Pinpoint the cell where the given text exists, returning its (X, Y) midpoint coordinate. 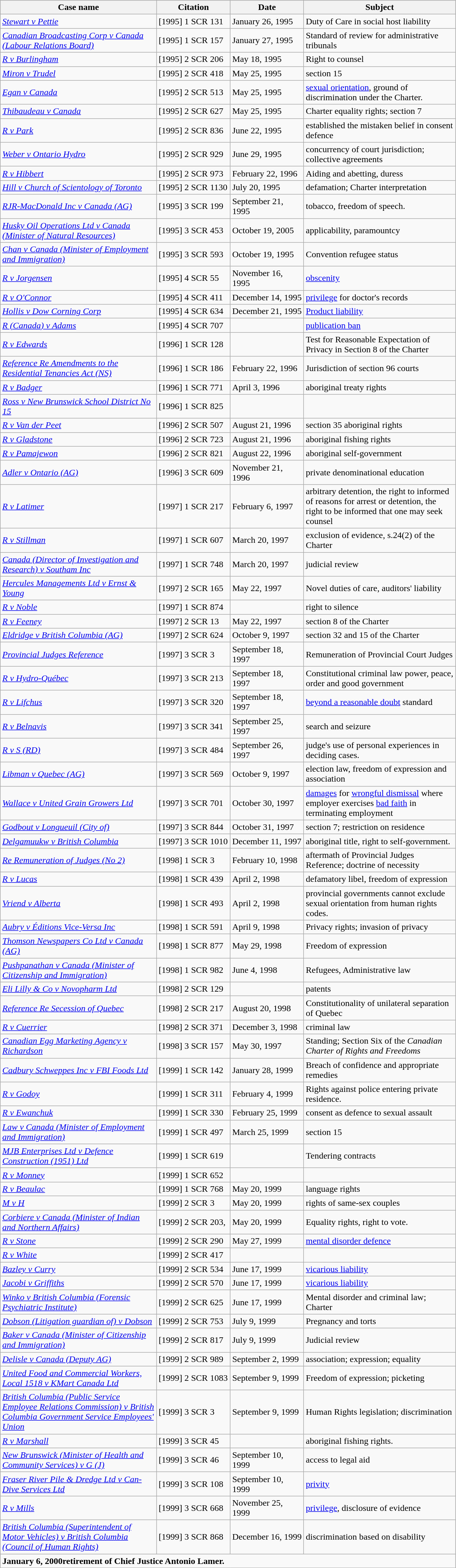
Dobson (Litigation guardian of) v Dobson (78, 1321)
October 19, 1995 (267, 254)
Hercules Managements Ltd v Ernst & Young (78, 588)
[1995] 1 SCR 131 (193, 21)
[1999] 1 SCR 497 (193, 1132)
obscenity (380, 279)
Pregnancy and torts (380, 1321)
R v Noble (78, 607)
beyond a reasonable doubt standard (380, 702)
Hollis v Dow Corning Corp (78, 311)
Human Rights legislation; discrimination (380, 1412)
[1999] 2 SCR 1083 (193, 1378)
November 25, 1999 (267, 1508)
privity (380, 1484)
June 29, 1995 (267, 154)
[1995] 4 SCR 411 (193, 297)
Egan v Canada (78, 92)
[1995] 2 SCR 513 (193, 92)
[1999] 3 SCR 45 (193, 1441)
[1999] 2 SCR 417 (193, 1255)
R v Park (78, 130)
September 2, 1999 (267, 1359)
Tendering contracts (380, 1156)
December 11, 1997 (267, 841)
May 29, 1998 (267, 946)
aboriginal self-government (380, 453)
[1998] 1 SCR 982 (193, 970)
aboriginal fishing rights. (380, 1441)
Delisle v Canada (Deputy AG) (78, 1359)
Winko v British Columbia (Forensic Psychiatric Institute) (78, 1302)
Privacy rights; invasion of privacy (380, 927)
Canada (Director of Investigation and Research) v Southam Inc (78, 564)
damages for wrongful dismissal where employer exercises bad faith in terminating employment (380, 803)
[1995] 3 SCR 199 (193, 206)
concurrency of court jurisdiction; collective agreements (380, 154)
October 31, 1997 (267, 827)
[1997] 2 SCR 165 (193, 588)
May 27, 1999 (267, 1241)
[1997] 3 SCR 213 (193, 678)
tobacco, freedom of speech. (380, 206)
Eldridge v British Columbia (AG) (78, 635)
February 25, 1999 (267, 1113)
R v Van der Peet (78, 425)
[1998] 2 SCR 217 (193, 1008)
Date (267, 7)
[1999] 2 SCR 817 (193, 1340)
R v Beaulac (78, 1189)
Vriend v Alberta (78, 903)
election law, freedom of expression and association (380, 774)
Constitutionality of unilateral separation of Quebec (380, 1008)
Re Remuneration of Judges (No 2) (78, 860)
April 9, 1998 (267, 927)
aftermath of Provincial Judges Reference; doctrine of necessity (380, 860)
Citation (193, 7)
March 25, 1999 (267, 1132)
Corbiere v Canada (Minister of Indian and Northern Affairs) (78, 1222)
[1997] 3 SCR 484 (193, 750)
search and seizure (380, 726)
[1997] 3 SCR 569 (193, 774)
right to silence (380, 607)
R v Feeney (78, 621)
discrimination based on disability (380, 1537)
Husky Oil Operations Ltd v Canada (Minister of Natural Resources) (78, 230)
[1999] 1 SCR 311 (193, 1094)
[1998] 1 SCR 591 (193, 927)
[1995] 2 SCR 627 (193, 111)
Hill v Church of Scientology of Toronto (78, 187)
Eli Lilly & Co v Novopharm Ltd (78, 989)
criminal law (380, 1027)
applicability, paramountcy (380, 230)
[1996] 1 SCR 186 (193, 369)
R v White (78, 1255)
R v Hydro-Québec (78, 678)
publication ban (380, 325)
Freedom of expression; picketing (380, 1378)
[1997] 1 SCR 607 (193, 540)
[1997] 3 SCR 341 (193, 726)
January 26, 1995 (267, 21)
[1996] 1 SCR 825 (193, 406)
Reference Re Secession of Quebec (78, 1008)
Law v Canada (Minister of Employment and Immigration) (78, 1132)
December 14, 1995 (267, 297)
exclusion of evidence, s.24(2) of the Charter (380, 540)
Cadbury Schweppes Inc v FBI Foods Ltd (78, 1070)
Fraser River Pile & Dredge Ltd v Can-Dive Services Ltd (78, 1484)
November 16, 1995 (267, 279)
R v Stone (78, 1241)
[1997] 3 SCR 844 (193, 827)
R v Latimer (78, 506)
patents (380, 989)
February 4, 1999 (267, 1094)
private denominational education (380, 472)
R v Pamajewon (78, 453)
Convention refugee status (380, 254)
R v Cuerrier (78, 1027)
[1997] 3 SCR 320 (193, 702)
Bazley v Curry (78, 1269)
Thomson Newspapers Co Ltd v Canada (AG) (78, 946)
Right to counsel (380, 59)
defamation; Charter interpretation (380, 187)
[1998] 1 SCR 439 (193, 879)
[1997] 2 SCR 13 (193, 621)
[1999] 3 SCR 868 (193, 1537)
Rights against police entering private residence. (380, 1094)
Aubry v Éditions Vice-Versa Inc (78, 927)
R v Edwards (78, 344)
[1996] 2 SCR 507 (193, 425)
June 4, 1998 (267, 970)
Chan v Canada (Minister of Employment and Immigration) (78, 254)
[1996] 2 SCR 821 (193, 453)
[1999] 2 SCR 534 (193, 1269)
Godbout v Longueuil (City of) (78, 827)
December 16, 1999 (267, 1537)
[1999] 2 SCR 570 (193, 1283)
April 3, 1996 (267, 387)
February 10, 1998 (267, 860)
R v Burlingham (78, 59)
Canadian Egg Marketing Agency v Richardson (78, 1046)
[1999] 3 SCR 3 (193, 1412)
Equality rights, right to vote. (380, 1222)
mental disorder defence (380, 1241)
[1999] 2 SCR 203, (193, 1222)
Aiding and abetting, duress (380, 173)
New Brunswick (Minister of Health and Community Services) v G (J) (78, 1460)
[1996] 3 SCR 609 (193, 472)
January 28, 1999 (267, 1070)
R v Godoy (78, 1094)
Ross v New Brunswick School District No 15 (78, 406)
[1998] 2 SCR 371 (193, 1027)
R v Mills (78, 1508)
R v Ewanchuk (78, 1113)
Constitutional criminal law power, peace, order and good government (380, 678)
June 22, 1995 (267, 130)
[1996] 1 SCR 771 (193, 387)
[1998] 1 SCR 877 (193, 946)
privilege, disclosure of evidence (380, 1508)
[1996] 2 SCR 723 (193, 439)
[1995] 4 SCR 707 (193, 325)
Mental disorder and criminal law; Charter (380, 1302)
R v Lucas (78, 879)
[1997] 3 SCR 701 (193, 803)
August 20, 1998 (267, 1008)
RJR-MacDonald Inc v Canada (AG) (78, 206)
October 30, 1997 (267, 803)
[1997] 1 SCR 874 (193, 607)
[1995] 2 SCR 973 (193, 173)
rights of same-sex couples (380, 1203)
provincial governments cannot exclude sexual orientation from human rights codes. (380, 903)
arbitrary detention, the right to informed of reasons for arrest or detention, the right to be informed that one may seek counsel (380, 506)
[1999] 3 SCR 668 (193, 1508)
section 7; restriction on residence (380, 827)
Weber v Ontario Hydro (78, 154)
Miron v Trudel (78, 73)
access to legal aid (380, 1460)
judicial review (380, 564)
[1995] 2 SCR 418 (193, 73)
British Columbia (Public Service Employee Relations Commission) v British Columbia Government Service Employees' Union (78, 1412)
privilege for doctor's records (380, 297)
[1999] 2 SCR 3 (193, 1203)
May 18, 1995 (267, 59)
MJB Enterprises Ltd v Defence Construction (1951) Ltd (78, 1156)
September 26, 1997 (267, 750)
language rights (380, 1189)
R v Hibbert (78, 173)
[1995] 2 SCR 929 (193, 154)
association; expression; equality (380, 1359)
Judicial review (380, 1340)
December 3, 1998 (267, 1027)
aboriginal treaty rights (380, 387)
M v H (78, 1203)
[1995] 3 SCR 593 (193, 254)
January 27, 1995 (267, 41)
Remuneration of Provincial Court Judges (380, 654)
[1999] 3 SCR 46 (193, 1460)
October 19, 2005 (267, 230)
[1997] 3 SCR 3 (193, 654)
aboriginal title, right to self-government. (380, 841)
Case name (78, 7)
United Food and Commercial Workers, Local 1518 v KMart Canada Ltd (78, 1378)
[1999] 1 SCR 619 (193, 1156)
[1995] 4 SCR 634 (193, 311)
July 20, 1995 (267, 187)
[1999] 2 SCR 625 (193, 1302)
[1995] 4 SCR 55 (193, 279)
Delgamuukw v British Columbia (78, 841)
November 21, 1996 (267, 472)
R v Monney (78, 1175)
Breach of confidence and appropriate remedies (380, 1070)
Libman v Quebec (AG) (78, 774)
Baker v Canada (Minister of Citizenship and Immigration) (78, 1340)
[1998] 3 SCR 157 (193, 1046)
[1998] 1 SCR 493 (193, 903)
[1995] 3 SCR 453 (193, 230)
August 22, 1996 (267, 453)
[1998] 1 SCR 3 (193, 860)
sexual orientation, ground of discrimination under the Charter. (380, 92)
[1998] 2 SCR 129 (193, 989)
Canadian Broadcasting Corp v Canada (Labour Relations Board) (78, 41)
[1999] 3 SCR 108 (193, 1484)
[1999] 1 SCR 768 (193, 1189)
Freedom of expression (380, 946)
Test for Reasonable Expectation of Privacy in Section 8 of the Charter (380, 344)
Refugees, Administrative law (380, 970)
[1999] 1 SCR 652 (193, 1175)
[1999] 2 SCR 989 (193, 1359)
Provincial Judges Reference (78, 654)
Wallace v United Grain Growers Ltd (78, 803)
consent as defence to sexual assault (380, 1113)
May 30, 1997 (267, 1046)
[1995] 2 SCR 1130 (193, 187)
R v Marshall (78, 1441)
judge's use of personal experiences in deciding cases. (380, 750)
January 6, 2000retirement of Chief Justice Antonio Lamer. (228, 1561)
[1999] 1 SCR 330 (193, 1113)
[1997] 1 SCR 748 (193, 564)
British Columbia (Superintendent of Motor Vehicles) v British Columbia (Council of Human Rights) (78, 1537)
September 21, 1995 (267, 206)
section 32 and 15 of the Charter (380, 635)
December 21, 1995 (267, 311)
Adler v Ontario (AG) (78, 472)
[1999] 2 SCR 753 (193, 1321)
[1995] 2 SCR 206 (193, 59)
R v O'Connor (78, 297)
R (Canada) v Adams (78, 325)
R v Badger (78, 387)
[1999] 1 SCR 142 (193, 1070)
Standard of review for administrative tribunals (380, 41)
[1995] 1 SCR 157 (193, 41)
aboriginal fishing rights (380, 439)
established the mistaken belief in consent defence (380, 130)
Jacobi v Griffiths (78, 1283)
R v Gladstone (78, 439)
February 6, 1997 (267, 506)
Stewart v Pettie (78, 21)
R v Jorgensen (78, 279)
Subject (380, 7)
R v S (RD) (78, 750)
[1996] 1 SCR 128 (193, 344)
R v Stillman (78, 540)
Standing; Section Six of the Canadian Charter of Rights and Freedoms (380, 1046)
Novel duties of care, auditors' liability (380, 588)
Reference Re Amendments to the Residential Tenancies Act (NS) (78, 369)
Jurisdiction of section 96 courts (380, 369)
R v Belnavis (78, 726)
Duty of Care in social host liability (380, 21)
R v Lifchus (78, 702)
[1997] 2 SCR 624 (193, 635)
section 8 of the Charter (380, 621)
section 35 aboriginal rights (380, 425)
September 25, 1997 (267, 726)
Charter equality rights; section 7 (380, 111)
Pushpanathan v Canada (Minister of Citizenship and Immigration) (78, 970)
defamatory libel, freedom of expression (380, 879)
Product liability (380, 311)
[1999] 2 SCR 290 (193, 1241)
[1997] 1 SCR 217 (193, 506)
[1995] 2 SCR 836 (193, 130)
[1997] 3 SCR 1010 (193, 841)
Thibaudeau v Canada (78, 111)
